Extract the [x, y] coordinate from the center of the cell holding the provided text.  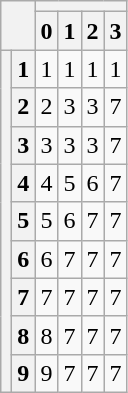
0 [46, 31]
